Scan for the cell matching the given text and deliver its [X, Y] coordinate at center. 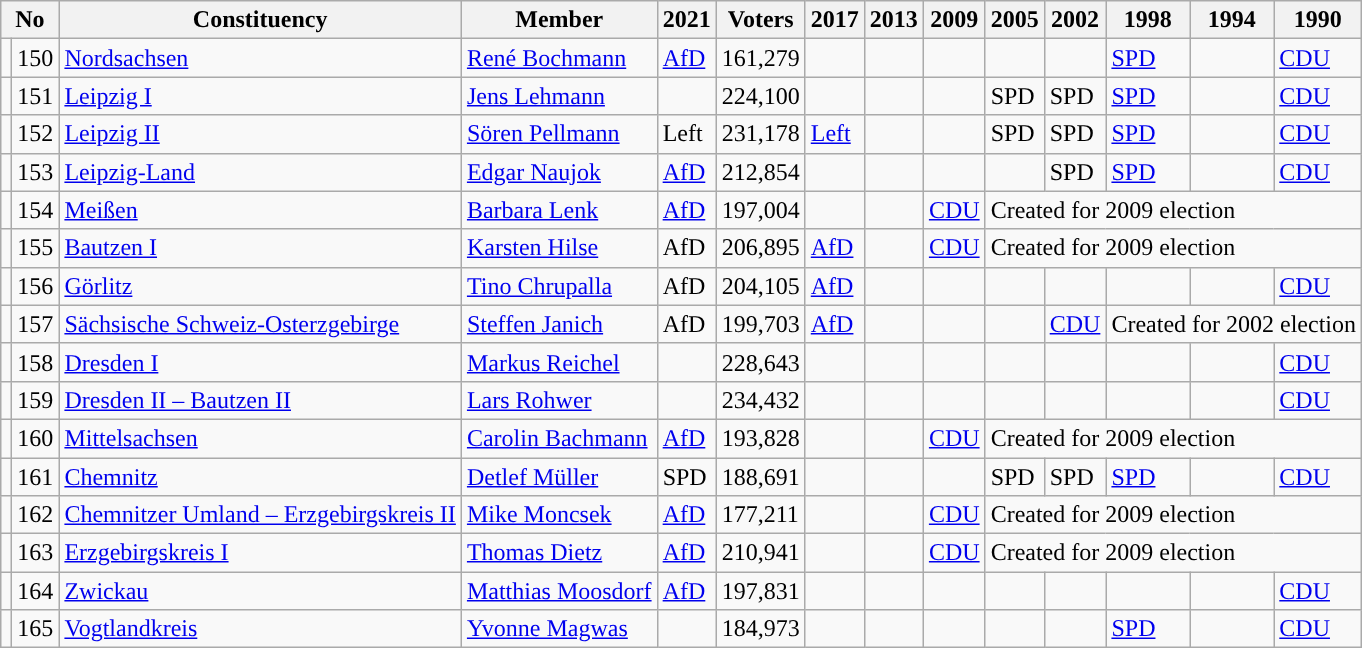
165 [36, 629]
Barbara Lenk [559, 210]
204,105 [760, 286]
2005 [1014, 20]
2017 [834, 20]
153 [36, 172]
155 [36, 248]
150 [36, 58]
No [30, 20]
184,973 [760, 629]
Erzgebirgskreis I [260, 553]
224,100 [760, 96]
2002 [1075, 20]
158 [36, 362]
Leipzig-Land [260, 172]
1990 [1318, 20]
2021 [686, 20]
154 [36, 210]
Carolin Bachmann [559, 438]
177,211 [760, 515]
199,703 [760, 324]
161 [36, 477]
Dresden I [260, 362]
Yvonne Magwas [559, 629]
Voters [760, 20]
231,178 [760, 134]
Matthias Moosdorf [559, 591]
2013 [894, 20]
Lars Rohwer [559, 400]
1994 [1232, 20]
228,643 [760, 362]
Bautzen I [260, 248]
Leipzig II [260, 134]
160 [36, 438]
Görlitz [260, 286]
157 [36, 324]
Zwickau [260, 591]
164 [36, 591]
197,831 [760, 591]
Mike Moncsek [559, 515]
Nordsachsen [260, 58]
Sören Pellmann [559, 134]
2009 [954, 20]
156 [36, 286]
234,432 [760, 400]
Meißen [260, 210]
Jens Lehmann [559, 96]
Mittelsachsen [260, 438]
Constituency [260, 20]
Leipzig I [260, 96]
188,691 [760, 477]
210,941 [760, 553]
Steffen Janich [559, 324]
René Bochmann [559, 58]
Member [559, 20]
Tino Chrupalla [559, 286]
161,279 [760, 58]
Karsten Hilse [559, 248]
159 [36, 400]
Vogtlandkreis [260, 629]
206,895 [760, 248]
162 [36, 515]
Chemnitzer Umland – Erzgebirgskreis II [260, 515]
212,854 [760, 172]
193,828 [760, 438]
163 [36, 553]
197,004 [760, 210]
Edgar Naujok [559, 172]
Detlef Müller [559, 477]
152 [36, 134]
1998 [1148, 20]
Markus Reichel [559, 362]
Thomas Dietz [559, 553]
Created for 2002 election [1234, 324]
Dresden II – Bautzen II [260, 400]
Sächsische Schweiz-Osterzgebirge [260, 324]
Chemnitz [260, 477]
151 [36, 96]
